Search for the cell housing the specified text and yield its [X, Y] center coordinate. 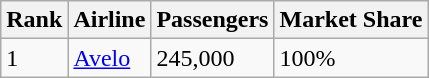
Avelo [110, 58]
245,000 [212, 58]
Airline [110, 20]
Passengers [212, 20]
1 [34, 58]
Rank [34, 20]
100% [351, 58]
Market Share [351, 20]
